Return the [X, Y] coordinate for the center point of the cell that contains the specified text.  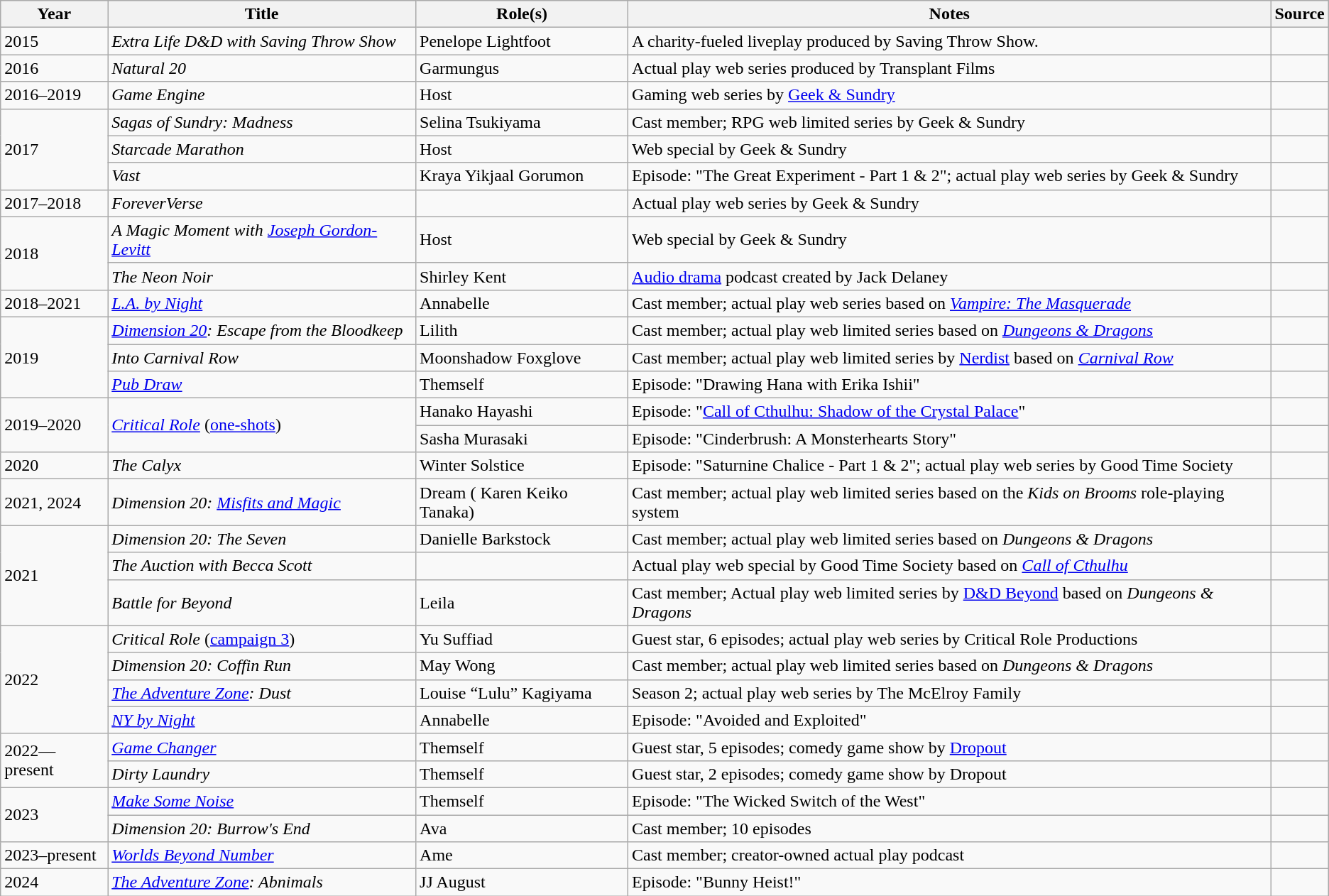
Source [1299, 14]
May Wong [523, 666]
Winter Solstice [523, 466]
Yu Suffiad [523, 639]
Dimension 20: Burrow's End [262, 829]
Gaming web series by Geek & Sundry [950, 95]
Dream ( Karen Keiko Tanaka) [523, 503]
L.A. by Night [262, 303]
Pub Draw [262, 385]
2023 [54, 814]
Dimension 20: Misfits and Magic [262, 503]
Shirley Kent [523, 276]
Battle for Beyond [262, 602]
Episode: "Call of Cthulhu: Shadow of the Crystal Palace" [950, 412]
Dirty Laundry [262, 774]
2019–2020 [54, 425]
Role(s) [523, 14]
2021 [54, 575]
Make Some Noise [262, 801]
Louise “Lulu” Kagiyama [523, 693]
Game Changer [262, 747]
Cast member; actual play web series based on Vampire: The Masquerade [950, 303]
2015 [54, 41]
Cast member; Actual play web limited series by D&D Beyond based on Dungeons & Dragons [950, 602]
Ame [523, 856]
Title [262, 14]
Episode: "Drawing Hana with Erika Ishii" [950, 385]
Notes [950, 14]
2017 [54, 149]
Critical Role (one-shots) [262, 425]
Episode: "Saturnine Chalice - Part 1 & 2"; actual play web series by Good Time Society [950, 466]
Actual play web special by Good Time Society based on Call of Cthulhu [950, 566]
2020 [54, 466]
2022 [54, 679]
A Magic Moment with Joseph Gordon-Levitt [262, 240]
2017–2018 [54, 203]
2024 [54, 883]
Season 2; actual play web series by The McElroy Family [950, 693]
The Adventure Zone: Dust [262, 693]
Actual play web series by Geek & Sundry [950, 203]
Cast member; 10 episodes [950, 829]
Ava [523, 829]
2018 [54, 253]
Into Carnival Row [262, 357]
Kraya Yikjaal Gorumon [523, 176]
Dimension 20: The Seven [262, 539]
Danielle Barkstock [523, 539]
Extra Life D&D with Saving Throw Show [262, 41]
Sasha Murasaki [523, 439]
NY by Night [262, 720]
2022—present [54, 760]
Lilith [523, 330]
Episode: "Bunny Heist!" [950, 883]
2021, 2024 [54, 503]
Actual play web series produced by Transplant Films [950, 68]
Hanako Hayashi [523, 412]
Worlds Beyond Number [262, 856]
Game Engine [262, 95]
Cast member; RPG web limited series by Geek & Sundry [950, 122]
Starcade Marathon [262, 149]
Penelope Lightfoot [523, 41]
A charity-fueled liveplay produced by Saving Throw Show. [950, 41]
The Neon Noir [262, 276]
Dimension 20: Coffin Run [262, 666]
Sagas of Sundry: Madness [262, 122]
Garmungus [523, 68]
2016 [54, 68]
2023–present [54, 856]
Guest star, 6 episodes; actual play web series by Critical Role Productions [950, 639]
2016–2019 [54, 95]
Vast [262, 176]
Critical Role (campaign 3) [262, 639]
Dimension 20: Escape from the Bloodkeep [262, 330]
Episode: "The Great Experiment - Part 1 & 2"; actual play web series by Geek & Sundry [950, 176]
2019 [54, 357]
Cast member; actual play web limited series by Nerdist based on Carnival Row [950, 357]
Selina Tsukiyama [523, 122]
2018–2021 [54, 303]
Guest star, 5 episodes; comedy game show by Dropout [950, 747]
Guest star, 2 episodes; comedy game show by Dropout [950, 774]
The Auction with Becca Scott [262, 566]
JJ August [523, 883]
Cast member; actual play web limited series based on the Kids on Brooms role-playing system [950, 503]
Cast member; creator-owned actual play podcast [950, 856]
The Adventure Zone: Abnimals [262, 883]
Episode: "The Wicked Switch of the West" [950, 801]
ForeverVerse [262, 203]
Natural 20 [262, 68]
Year [54, 14]
The Calyx [262, 466]
Audio drama podcast created by Jack Delaney [950, 276]
Episode: "Avoided and Exploited" [950, 720]
Leila [523, 602]
Moonshadow Foxglove [523, 357]
Episode: "Cinderbrush: A Monsterhearts Story" [950, 439]
